Search for the cell housing the specified text and yield its (x, y) center coordinate. 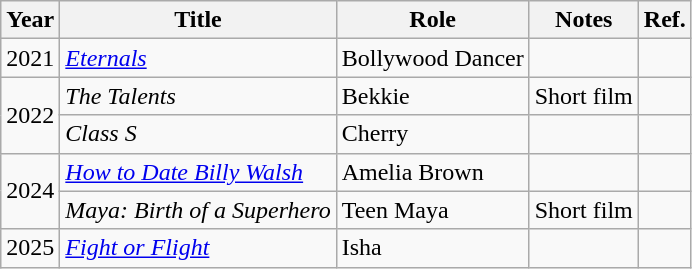
Class S (198, 134)
Isha (432, 248)
Bekkie (432, 96)
How to Date Billy Walsh (198, 172)
Year (30, 20)
Amelia Brown (432, 172)
Eternals (198, 58)
Bollywood Dancer (432, 58)
2025 (30, 248)
Maya: Birth of a Superhero (198, 210)
The Talents (198, 96)
Ref. (664, 20)
Fight or Flight (198, 248)
Title (198, 20)
2021 (30, 58)
Role (432, 20)
2022 (30, 115)
Teen Maya (432, 210)
Notes (584, 20)
2024 (30, 191)
Cherry (432, 134)
